Find where the given text appears and provide that cell's center as [X, Y] coordinate. 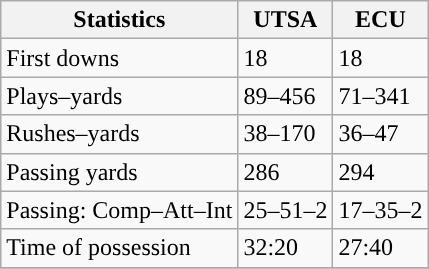
27:40 [380, 248]
17–35–2 [380, 210]
36–47 [380, 134]
Time of possession [120, 248]
294 [380, 172]
286 [286, 172]
ECU [380, 20]
UTSA [286, 20]
32:20 [286, 248]
25–51–2 [286, 210]
Passing: Comp–Att–Int [120, 210]
38–170 [286, 134]
First downs [120, 58]
Plays–yards [120, 96]
Statistics [120, 20]
71–341 [380, 96]
89–456 [286, 96]
Rushes–yards [120, 134]
Passing yards [120, 172]
